Return the (x, y) coordinate for the center point of the cell that contains the specified text.  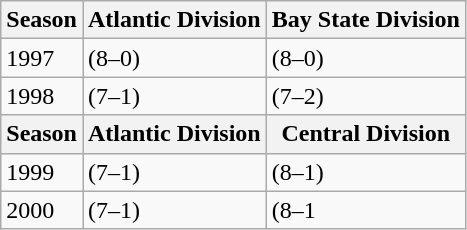
Central Division (366, 134)
(8–1) (366, 172)
Bay State Division (366, 20)
(7–2) (366, 96)
1999 (42, 172)
2000 (42, 210)
1997 (42, 58)
(8–1 (366, 210)
1998 (42, 96)
